Scan for the cell matching the given text and deliver its [x, y] coordinate at center. 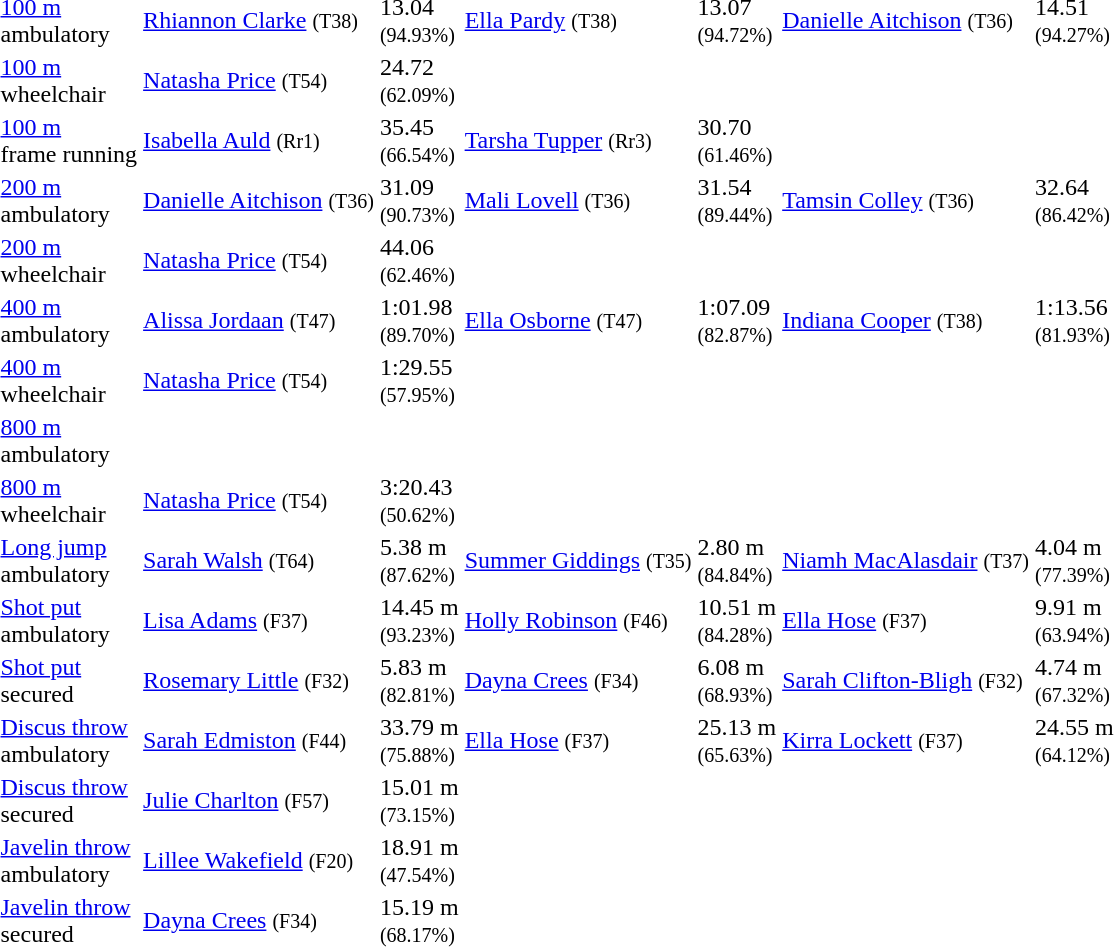
24.72 (62.09%) [419, 80]
33.79 m (75.88%) [419, 740]
Lillee Wakefield (F20) [259, 860]
Tarsha Tupper (Rr3) [578, 140]
Sarah Walsh (T64) [259, 560]
Niamh MacAlasdair (T37) [906, 560]
31.54 (89.44%) [737, 200]
Rosemary Little (F32) [259, 680]
Ella Osborne (T47) [578, 320]
30.70 (61.46%) [737, 140]
2.80 m (84.84%) [737, 560]
Tamsin Colley (T36) [906, 200]
14.45 m (93.23%) [419, 620]
Summer Giddings (T35) [578, 560]
Sarah Edmiston (F44) [259, 740]
Sarah Clifton-Bligh (F32) [906, 680]
35.45 (66.54%) [419, 140]
31.09 (90.73%) [419, 200]
25.13 m (65.63%) [737, 740]
5.38 m (87.62%) [419, 560]
44.06 (62.46%) [419, 260]
Dayna Crees (F34) [578, 680]
3:20.43 (50.62%) [419, 500]
6.08 m (68.93%) [737, 680]
Indiana Cooper (T38) [906, 320]
Mali Lovell (T36) [578, 200]
18.91 m (47.54%) [419, 860]
Kirra Lockett (F37) [906, 740]
1:29.55 (57.95%) [419, 380]
Isabella Auld (Rr1) [259, 140]
Alissa Jordaan (T47) [259, 320]
Danielle Aitchison (T36) [259, 200]
Holly Robinson (F46) [578, 620]
15.01 m (73.15%) [419, 800]
10.51 m (84.28%) [737, 620]
5.83 m (82.81%) [419, 680]
Julie Charlton (F57) [259, 800]
1:01.98 (89.70%) [419, 320]
1:07.09 (82.87%) [737, 320]
Lisa Adams (F37) [259, 620]
